For the text-containing cell, return its midpoint in [X, Y] coordinate format. 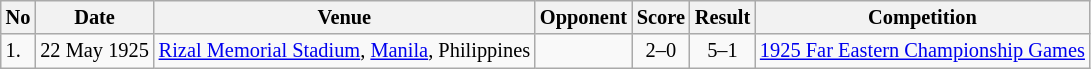
5–1 [722, 51]
2–0 [661, 51]
1925 Far Eastern Championship Games [922, 51]
22 May 1925 [94, 51]
Date [94, 17]
Result [722, 17]
1. [18, 51]
Venue [344, 17]
Opponent [584, 17]
Competition [922, 17]
Score [661, 17]
Rizal Memorial Stadium, Manila, Philippines [344, 51]
No [18, 17]
